Extract the [x, y] coordinate from the center of the cell holding the provided text.  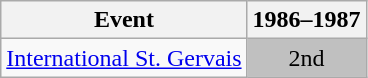
1986–1987 [306, 20]
Event [124, 20]
2nd [306, 58]
International St. Gervais [124, 58]
